Search for the cell housing the specified text and yield its (X, Y) center coordinate. 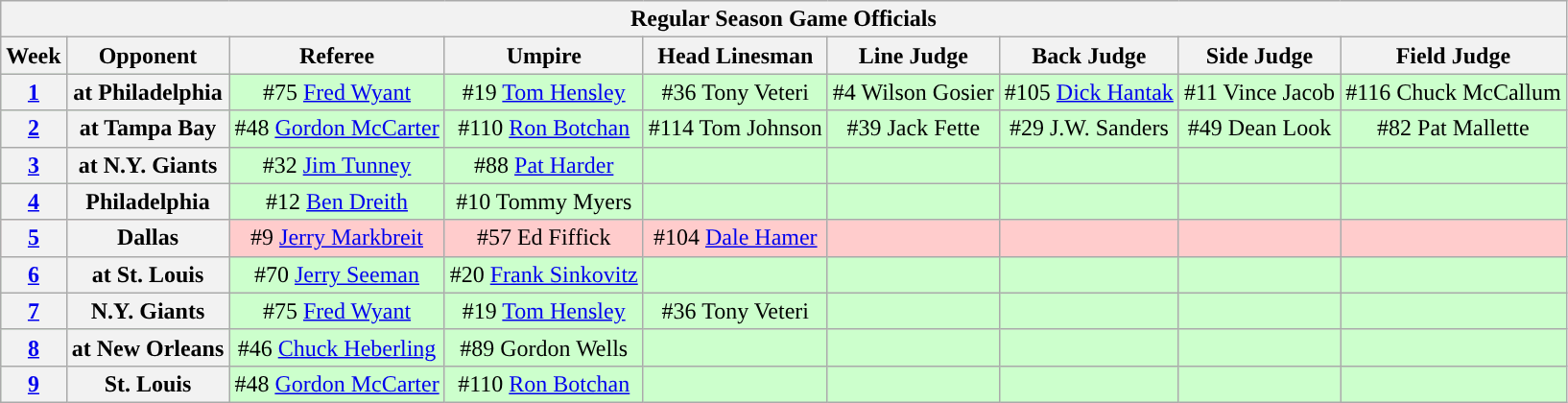
at Tampa Bay (148, 129)
#4 Wilson Gosier (914, 92)
Head Linesman (735, 56)
#116 Chuck McCallum (1454, 92)
2 (34, 129)
#29 J.W. Sanders (1088, 129)
6 (34, 274)
at Philadelphia (148, 92)
#105 Dick Hantak (1088, 92)
Side Judge (1259, 56)
St. Louis (148, 384)
Referee (337, 56)
#88 Pat Harder (543, 165)
N.Y. Giants (148, 311)
#104 Dale Hamer (735, 238)
7 (34, 311)
8 (34, 347)
#46 Chuck Heberling (337, 347)
#49 Dean Look (1259, 129)
#57 Ed Fiffick (543, 238)
Line Judge (914, 56)
at N.Y. Giants (148, 165)
at St. Louis (148, 274)
#70 Jerry Seeman (337, 274)
Field Judge (1454, 56)
at New Orleans (148, 347)
#10 Tommy Myers (543, 201)
#32 Jim Tunney (337, 165)
Opponent (148, 56)
Back Judge (1088, 56)
3 (34, 165)
9 (34, 384)
#12 Ben Dreith (337, 201)
Week (34, 56)
Regular Season Game Officials (783, 19)
Umpire (543, 56)
#9 Jerry Markbreit (337, 238)
#114 Tom Johnson (735, 129)
1 (34, 92)
#39 Jack Fette (914, 129)
Dallas (148, 238)
#20 Frank Sinkovitz (543, 274)
Philadelphia (148, 201)
#82 Pat Mallette (1454, 129)
#89 Gordon Wells (543, 347)
4 (34, 201)
#11 Vince Jacob (1259, 92)
5 (34, 238)
